Capture the cell that displays the provided text and extract its (X, Y) central coordinate. 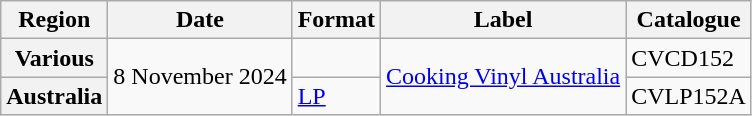
Format (336, 20)
Date (200, 20)
CVCD152 (689, 58)
LP (336, 96)
Region (54, 20)
Cooking Vinyl Australia (504, 77)
Label (504, 20)
Catalogue (689, 20)
Australia (54, 96)
CVLP152A (689, 96)
Various (54, 58)
8 November 2024 (200, 77)
